Pinpoint the cell where the given text exists, returning its (x, y) midpoint coordinate. 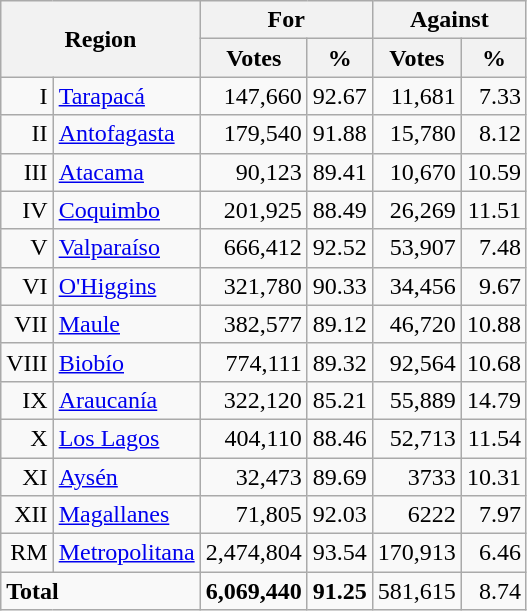
Biobío (126, 362)
91.88 (340, 134)
O'Higgins (126, 286)
6,069,440 (254, 591)
6.46 (494, 553)
11.51 (494, 210)
Magallanes (126, 515)
90,123 (254, 172)
147,660 (254, 96)
Region (100, 39)
179,540 (254, 134)
93.54 (340, 553)
89.69 (340, 477)
14.79 (494, 400)
7.97 (494, 515)
11,681 (416, 96)
404,110 (254, 438)
774,111 (254, 362)
8.74 (494, 591)
7.33 (494, 96)
321,780 (254, 286)
88.46 (340, 438)
11.54 (494, 438)
32,473 (254, 477)
X (27, 438)
Aysén (126, 477)
52,713 (416, 438)
10.68 (494, 362)
Los Lagos (126, 438)
88.49 (340, 210)
55,889 (416, 400)
46,720 (416, 324)
8.12 (494, 134)
Tarapacá (126, 96)
XII (27, 515)
I (27, 96)
92.03 (340, 515)
Araucanía (126, 400)
92.52 (340, 248)
Total (100, 591)
3733 (416, 477)
53,907 (416, 248)
Antofagasta (126, 134)
Against (449, 20)
322,120 (254, 400)
7.48 (494, 248)
For (286, 20)
9.67 (494, 286)
III (27, 172)
V (27, 248)
6222 (416, 515)
666,412 (254, 248)
II (27, 134)
10,670 (416, 172)
XI (27, 477)
Atacama (126, 172)
92.67 (340, 96)
581,615 (416, 591)
382,577 (254, 324)
15,780 (416, 134)
IX (27, 400)
VII (27, 324)
10.88 (494, 324)
89.12 (340, 324)
2,474,804 (254, 553)
Valparaíso (126, 248)
Maule (126, 324)
10.59 (494, 172)
10.31 (494, 477)
71,805 (254, 515)
Metropolitana (126, 553)
Coquimbo (126, 210)
IV (27, 210)
VIII (27, 362)
90.33 (340, 286)
201,925 (254, 210)
85.21 (340, 400)
26,269 (416, 210)
VI (27, 286)
34,456 (416, 286)
170,913 (416, 553)
92,564 (416, 362)
89.32 (340, 362)
RM (27, 553)
91.25 (340, 591)
89.41 (340, 172)
